Search for the cell housing the specified text and yield its [X, Y] center coordinate. 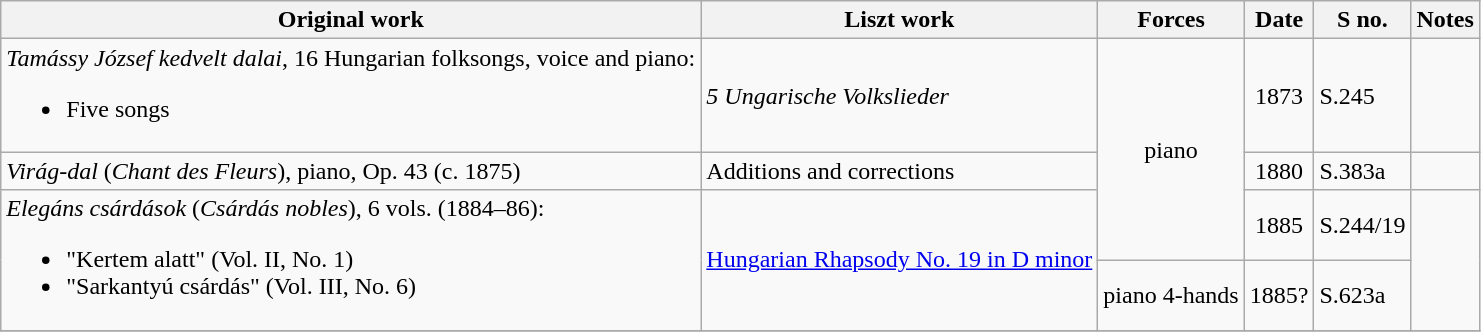
S.383a [1362, 171]
Virág-dal (Chant des Fleurs), piano, Op. 43 (c. 1875) [351, 171]
S.245 [1362, 96]
S.244/19 [1362, 225]
Original work [351, 20]
1880 [1279, 171]
Forces [1171, 20]
Notes [1445, 20]
1885 [1279, 225]
S.623a [1362, 295]
Tamássy József kedvelt dalai, 16 Hungarian folksongs, voice and piano:Five songs [351, 96]
Liszt work [900, 20]
S no. [1362, 20]
Date [1279, 20]
5 Ungarische Volkslieder [900, 96]
piano 4-hands [1171, 295]
Additions and corrections [900, 171]
1873 [1279, 96]
1885? [1279, 295]
Elegáns csárdások (Csárdás nobles), 6 vols. (1884–86):"Kertem alatt" (Vol. II, No. 1)"Sarkantyú csárdás" (Vol. III, No. 6) [351, 260]
Hungarian Rhapsody No. 19 in D minor [900, 260]
piano [1171, 150]
